Capture the cell that displays the provided text and extract its [x, y] central coordinate. 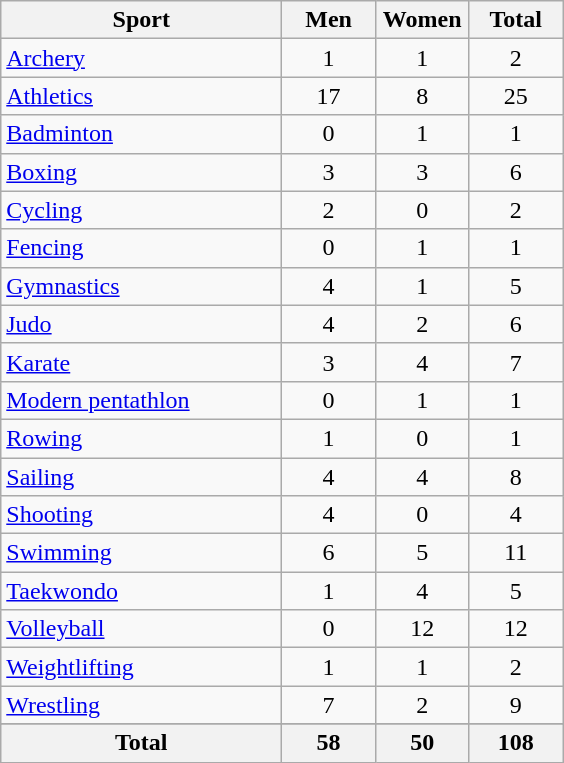
Modern pentathlon [142, 400]
Boxing [142, 172]
108 [516, 743]
Taekwondo [142, 591]
Archery [142, 58]
Gymnastics [142, 286]
Sailing [142, 477]
Fencing [142, 248]
25 [516, 96]
Wrestling [142, 705]
Weightlifting [142, 667]
Cycling [142, 210]
Rowing [142, 438]
Judo [142, 324]
Women [422, 20]
Badminton [142, 134]
17 [329, 96]
Shooting [142, 515]
Volleyball [142, 629]
Swimming [142, 553]
11 [516, 553]
Karate [142, 362]
Men [329, 20]
Athletics [142, 96]
Sport [142, 20]
50 [422, 743]
9 [516, 705]
58 [329, 743]
